Return (X, Y) of the center of cell containing provided text 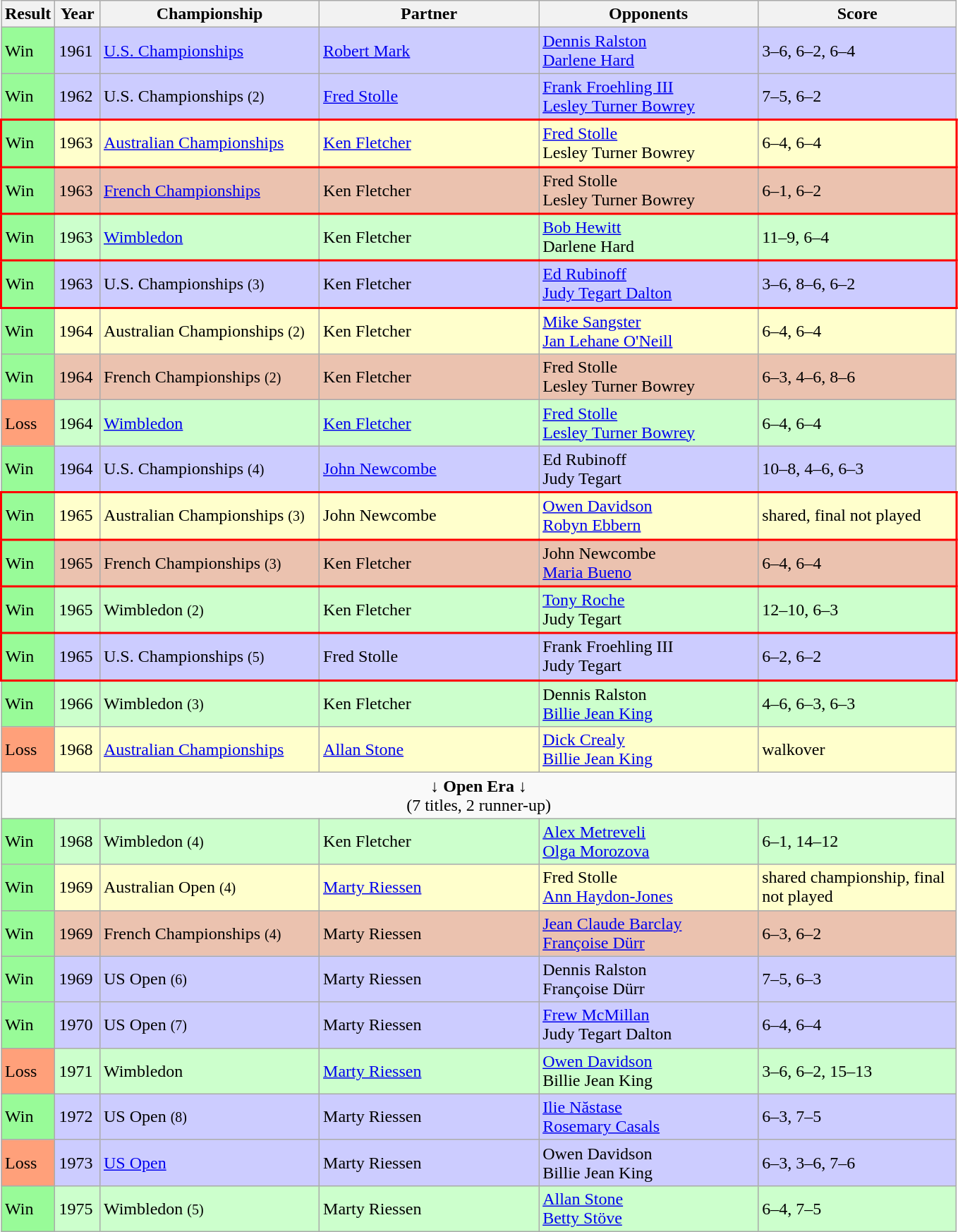
Allan Stone Betty Stöve (649, 1208)
Jean Claude Barclay Françoise Dürr (649, 933)
French Championships (2) (209, 377)
French Championships (4) (209, 933)
Frew McMillan Judy Tegart Dalton (649, 1025)
6–2, 6–2 (858, 656)
Wimbledon (3) (209, 703)
Mike Sangster Jan Lehane O'Neill (649, 331)
6–3, 4–6, 8–6 (858, 377)
1973 (78, 1163)
Ed Rubinoff Judy Tegart (649, 469)
3–6, 6–2, 15–13 (858, 1071)
↓ Open Era ↓(7 titles, 2 runner-up) (479, 796)
Dennis Ralston Françoise Dürr (649, 979)
6–3, 3–6, 7–6 (858, 1163)
Wimbledon (2) (209, 610)
U.S. Championships (5) (209, 656)
shared, final not played (858, 517)
6–3, 7–5 (858, 1116)
shared championship, final not played (858, 888)
French Championships (3) (209, 563)
U.S. Championships (3) (209, 284)
US Open (209, 1163)
Tony Roche Judy Tegart (649, 610)
Frank Froehling III Lesley Turner Bowrey (649, 97)
Allan Stone (429, 749)
6–1, 14–12 (858, 841)
7–5, 6–2 (858, 97)
Opponents (649, 14)
12–10, 6–3 (858, 610)
US Open (6) (209, 979)
US Open (7) (209, 1025)
1971 (78, 1071)
U.S. Championships (4) (209, 469)
1962 (78, 97)
6–3, 6–2 (858, 933)
Ed Rubinoff Judy Tegart Dalton (649, 284)
1972 (78, 1116)
Result (28, 14)
Year (78, 14)
1970 (78, 1025)
1961 (78, 51)
Championship (209, 14)
1966 (78, 703)
U.S. Championships (209, 51)
Australian Championships (3) (209, 517)
Wimbledon (4) (209, 841)
10–8, 4–6, 6–3 (858, 469)
3–6, 8–6, 6–2 (858, 284)
Fred Stolle Ann Haydon-Jones (649, 888)
John Newcombe Maria Bueno (649, 563)
Dennis Ralston Billie Jean King (649, 703)
Alex Metreveli Olga Morozova (649, 841)
7–5, 6–3 (858, 979)
6–1, 6–2 (858, 191)
3–6, 6–2, 6–4 (858, 51)
Dick Crealy Billie Jean King (649, 749)
French Championships (209, 191)
Partner (429, 14)
11–9, 6–4 (858, 237)
Score (858, 14)
Australian Open (4) (209, 888)
U.S. Championships (2) (209, 97)
Frank Froehling III Judy Tegart (649, 656)
Owen Davidson Robyn Ebbern (649, 517)
1975 (78, 1208)
4–6, 6–3, 6–3 (858, 703)
Dennis Ralston Darlene Hard (649, 51)
Bob Hewitt Darlene Hard (649, 237)
US Open (8) (209, 1116)
walkover (858, 749)
Ilie Năstase Rosemary Casals (649, 1116)
6–4, 7–5 (858, 1208)
Robert Mark (429, 51)
Australian Championships (2) (209, 331)
Wimbledon (5) (209, 1208)
